Return [X, Y] of the center of cell containing provided text 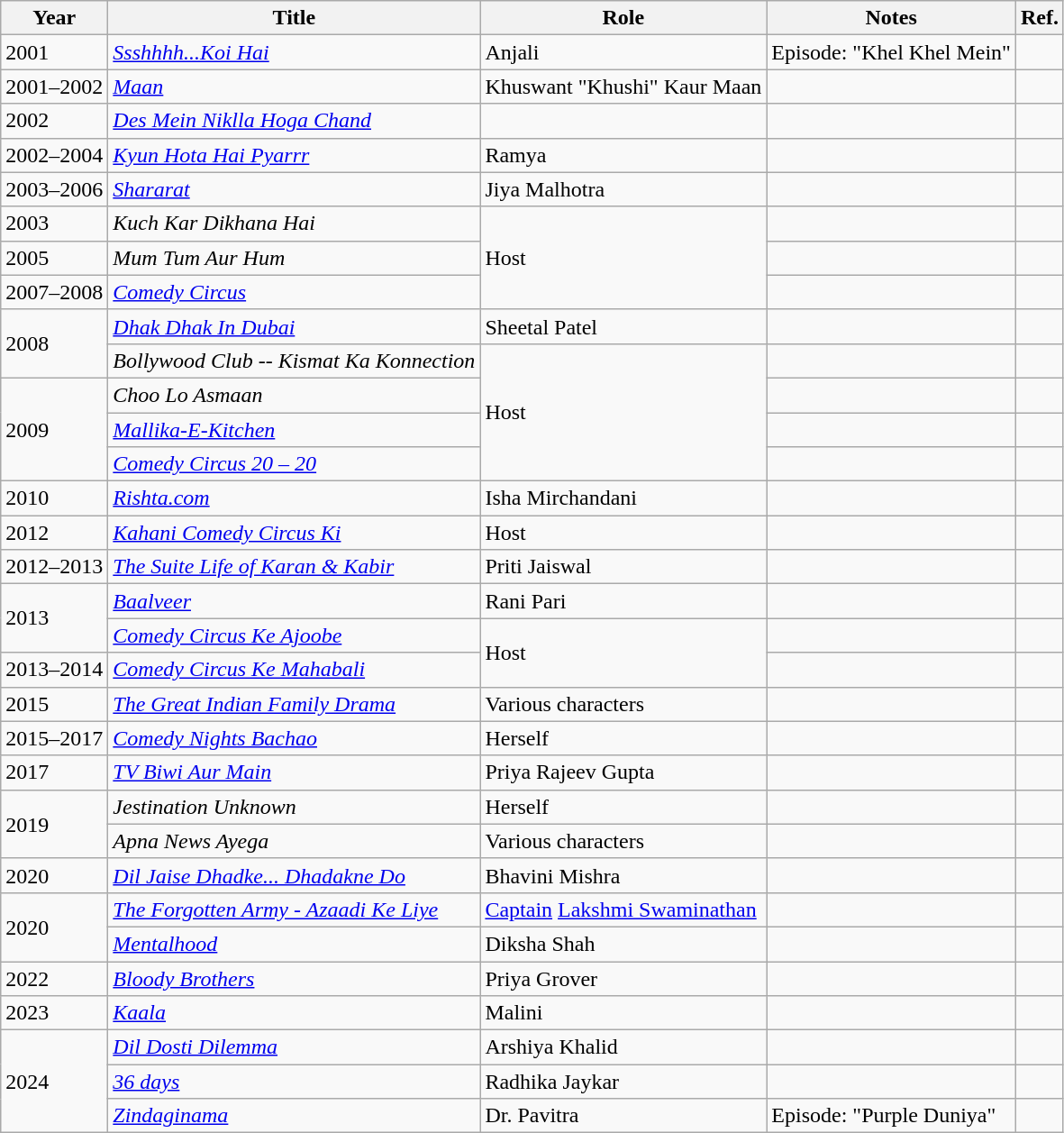
Year [54, 18]
36 days [294, 1082]
Mum Tum Aur Hum [294, 258]
2022 [54, 978]
Malini [623, 1013]
2015 [54, 704]
Apna News Ayega [294, 841]
Notes [892, 18]
Kaala [294, 1013]
Bollywood Club -- Kismat Ka Konnection [294, 361]
Comedy Circus 20 – 20 [294, 464]
Comedy Circus Ke Mahabali [294, 670]
2012–2013 [54, 567]
2012 [54, 533]
Maan [294, 87]
Priya Rajeev Gupta [623, 772]
2019 [54, 824]
Dil Dosti Dilemma [294, 1047]
Jestination Unknown [294, 807]
Khuswant "Khushi" Kaur Maan [623, 87]
Kuch Kar Dikhana Hai [294, 224]
Radhika Jaykar [623, 1082]
Bhavini Mishra [623, 875]
Mallika-E-Kitchen [294, 430]
Episode: "Purple Duniya" [892, 1116]
Title [294, 18]
Baalveer [294, 601]
Arshiya Khalid [623, 1047]
Rishta.com [294, 498]
Zindaginama [294, 1116]
Comedy Circus Ke Ajoobe [294, 635]
Ssshhhh...Koi Hai [294, 52]
The Suite Life of Karan & Kabir [294, 567]
Isha Mirchandani [623, 498]
2010 [54, 498]
2017 [54, 772]
Des Mein Niklla Hoga Chand [294, 121]
Dr. Pavitra [623, 1116]
Kyun Hota Hai Pyarrr [294, 155]
2003 [54, 224]
Ramya [623, 155]
Dil Jaise Dhadke... Dhadakne Do [294, 875]
Comedy Nights Bachao [294, 738]
Episode: "Khel Khel Mein" [892, 52]
2023 [54, 1013]
Mentalhood [294, 944]
Ref. [1040, 18]
Priti Jaiswal [623, 567]
Role [623, 18]
2013 [54, 618]
Choo Lo Asmaan [294, 395]
Jiya Malhotra [623, 189]
Rani Pari [623, 601]
Shararat [294, 189]
2002 [54, 121]
2005 [54, 258]
2003–2006 [54, 189]
Comedy Circus [294, 292]
Captain Lakshmi Swaminathan [623, 909]
Anjali [623, 52]
2008 [54, 343]
2024 [54, 1082]
Diksha Shah [623, 944]
Bloody Brothers [294, 978]
2001–2002 [54, 87]
Dhak Dhak In Dubai [294, 326]
The Great Indian Family Drama [294, 704]
2007–2008 [54, 292]
Sheetal Patel [623, 326]
2015–2017 [54, 738]
Priya Grover [623, 978]
2002–2004 [54, 155]
2013–2014 [54, 670]
The Forgotten Army - Azaadi Ke Liye [294, 909]
2001 [54, 52]
Kahani Comedy Circus Ki [294, 533]
2009 [54, 429]
TV Biwi Aur Main [294, 772]
